Identify which cell holds the provided text, then report its [X, Y] central coordinate. 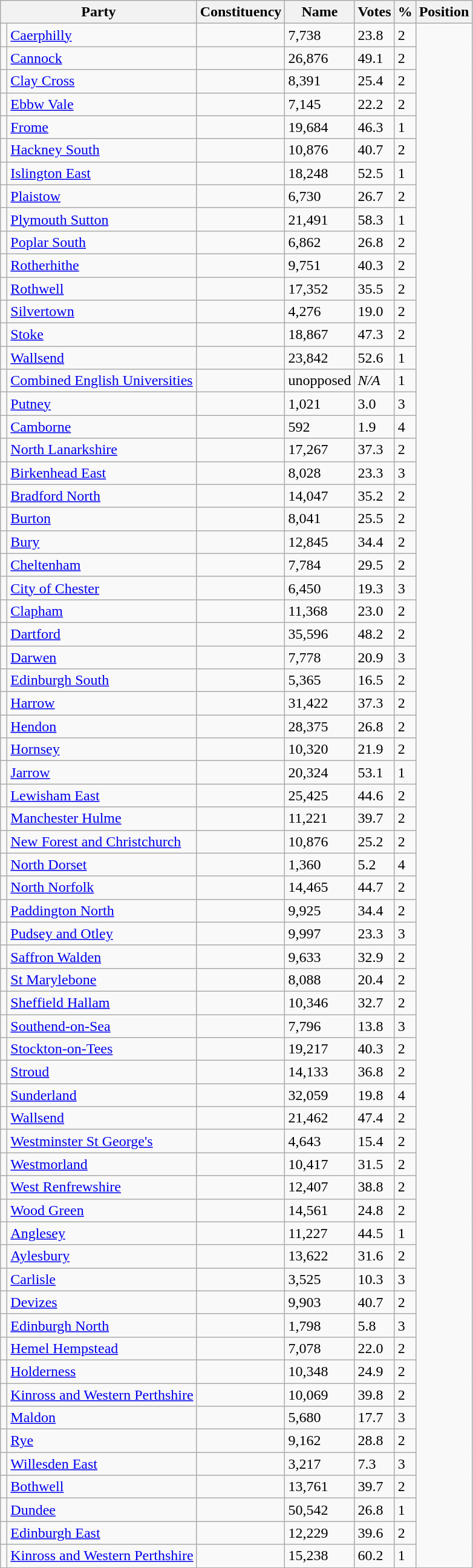
10,348 [319, 1371]
St Marylebone [102, 980]
58.3 [374, 219]
Anglesey [102, 1233]
14,133 [319, 1072]
9,997 [319, 934]
8,391 [319, 81]
50,542 [319, 1510]
21,462 [319, 1118]
23.0 [374, 611]
35.2 [374, 496]
6,730 [319, 196]
Putney [102, 404]
35,596 [319, 634]
Birkenhead East [102, 473]
44.7 [374, 888]
Jarrow [102, 772]
60.2 [374, 1556]
12,229 [319, 1533]
32.9 [374, 957]
39.8 [374, 1394]
17,267 [319, 450]
10,069 [319, 1394]
28.8 [374, 1441]
7,796 [319, 1026]
20.9 [374, 657]
Plaistow [102, 196]
12,407 [319, 1187]
Rothwell [102, 289]
52.6 [374, 358]
21.9 [374, 749]
25.4 [374, 81]
Burton [102, 519]
24.8 [374, 1210]
New Forest and Christchurch [102, 842]
11,227 [319, 1233]
13,761 [319, 1487]
Hornsey [102, 749]
22.0 [374, 1348]
Holderness [102, 1371]
1,798 [319, 1325]
Westminster St George's [102, 1141]
7,778 [319, 657]
Carlisle [102, 1279]
Ebbw Vale [102, 104]
10,320 [319, 749]
Paddington North [102, 911]
21,491 [319, 219]
Edinburgh East [102, 1533]
3.0 [374, 404]
25.5 [374, 519]
Darwen [102, 657]
16.5 [374, 680]
13,622 [319, 1256]
Hemel Hempstead [102, 1348]
7,145 [319, 104]
7.3 [374, 1464]
Saffron Walden [102, 957]
19.8 [374, 1095]
23.8 [374, 35]
19.3 [374, 588]
% [405, 12]
52.5 [374, 173]
11,368 [319, 611]
15,238 [319, 1556]
9,751 [319, 265]
Rye [102, 1441]
North Norfolk [102, 888]
39.6 [374, 1533]
Maldon [102, 1418]
19,684 [319, 127]
8,088 [319, 980]
Sheffield Hallam [102, 1003]
32,059 [319, 1095]
4,276 [319, 312]
Hackney South [102, 150]
35.5 [374, 289]
Clapham [102, 611]
4,643 [319, 1141]
Manchester Hulme [102, 819]
1,360 [319, 865]
5.8 [374, 1325]
Stoke [102, 335]
18,248 [319, 173]
3,217 [319, 1464]
31.6 [374, 1256]
592 [319, 427]
5,680 [319, 1418]
West Renfrewshire [102, 1187]
Wood Green [102, 1210]
Rotherhithe [102, 265]
Devizes [102, 1302]
9,633 [319, 957]
Frome [102, 127]
Edinburgh North [102, 1325]
20.4 [374, 980]
Bradford North [102, 496]
6,862 [319, 242]
Hendon [102, 726]
Islington East [102, 173]
N/A [374, 381]
Votes [374, 12]
25.2 [374, 842]
Poplar South [102, 242]
11,221 [319, 819]
Cannock [102, 58]
1,021 [319, 404]
19.0 [374, 312]
Name [319, 12]
Plymouth Sutton [102, 219]
7,784 [319, 565]
Lewisham East [102, 796]
31,422 [319, 703]
Constituency [241, 12]
Stockton-on-Tees [102, 1049]
14,465 [319, 888]
5,365 [319, 680]
18,867 [319, 335]
38.8 [374, 1187]
1.9 [374, 427]
17.7 [374, 1418]
26.7 [374, 196]
23,842 [319, 358]
Stroud [102, 1072]
13.8 [374, 1026]
unopposed [319, 381]
10,417 [319, 1164]
Caerphilly [102, 35]
20,324 [319, 772]
24.9 [374, 1371]
Camborne [102, 427]
6,450 [319, 588]
8,028 [319, 473]
14,561 [319, 1210]
53.1 [374, 772]
Bury [102, 542]
10.3 [374, 1279]
17,352 [319, 289]
3,525 [319, 1279]
Dundee [102, 1510]
25,425 [319, 796]
Pudsey and Otley [102, 934]
Willesden East [102, 1464]
Position [444, 12]
36.8 [374, 1072]
North Lanarkshire [102, 450]
47.4 [374, 1118]
31.5 [374, 1164]
49.1 [374, 58]
Harrow [102, 703]
Southend-on-Sea [102, 1026]
29.5 [374, 565]
44.6 [374, 796]
14,047 [319, 496]
Dartford [102, 634]
Aylesbury [102, 1256]
7,738 [319, 35]
8,041 [319, 519]
Sunderland [102, 1095]
7,078 [319, 1348]
5.2 [374, 865]
City of Chester [102, 588]
47.3 [374, 335]
9,925 [319, 911]
9,903 [319, 1302]
Clay Cross [102, 81]
46.3 [374, 127]
9,162 [319, 1441]
22.2 [374, 104]
19,217 [319, 1049]
44.5 [374, 1233]
North Dorset [102, 865]
Party [99, 12]
Edinburgh South [102, 680]
26,876 [319, 58]
28,375 [319, 726]
Combined English Universities [102, 381]
Bothwell [102, 1487]
15.4 [374, 1141]
Cheltenham [102, 565]
12,845 [319, 542]
48.2 [374, 634]
10,346 [319, 1003]
Westmorland [102, 1164]
32.7 [374, 1003]
Silvertown [102, 312]
